For the text-containing cell, return its midpoint in (X, Y) coordinate format. 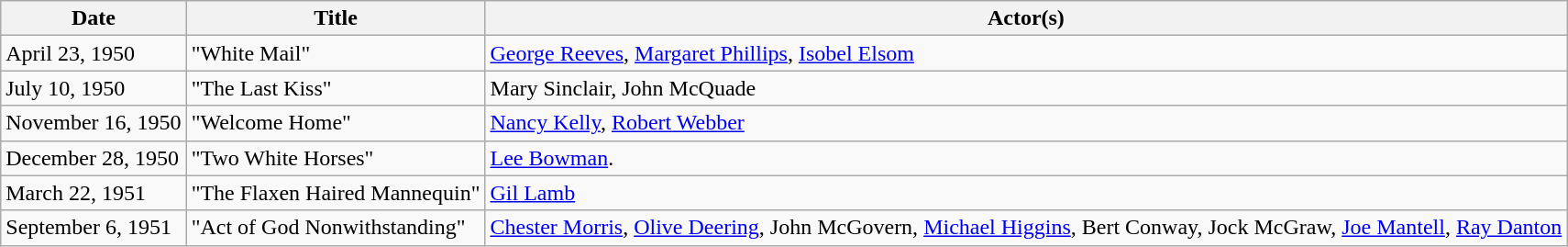
George Reeves, Margaret Phillips, Isobel Elsom (1026, 53)
"White Mail" (336, 53)
March 22, 1951 (94, 193)
Nancy Kelly, Robert Webber (1026, 123)
Lee Bowman. (1026, 158)
September 6, 1951 (94, 228)
"Two White Horses" (336, 158)
Gil Lamb (1026, 193)
"The Last Kiss" (336, 88)
July 10, 1950 (94, 88)
Mary Sinclair, John McQuade (1026, 88)
"The Flaxen Haired Mannequin" (336, 193)
December 28, 1950 (94, 158)
April 23, 1950 (94, 53)
"Act of God Nonwithstanding" (336, 228)
November 16, 1950 (94, 123)
"Welcome Home" (336, 123)
Date (94, 18)
Actor(s) (1026, 18)
Chester Morris, Olive Deering, John McGovern, Michael Higgins, Bert Conway, Jock McGraw, Joe Mantell, Ray Danton (1026, 228)
Title (336, 18)
